Identify which cell holds the provided text, then report its (X, Y) central coordinate. 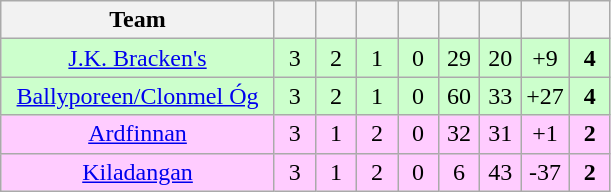
29 (460, 58)
32 (460, 134)
43 (500, 172)
+27 (546, 96)
+1 (546, 134)
31 (500, 134)
+9 (546, 58)
Kiladangan (138, 172)
33 (500, 96)
Ardfinnan (138, 134)
J.K. Bracken's (138, 58)
20 (500, 58)
6 (460, 172)
Ballyporeen/Clonmel Óg (138, 96)
-37 (546, 172)
Team (138, 20)
60 (460, 96)
